From the cell containing the given text, extract its center point as [x, y] coordinate. 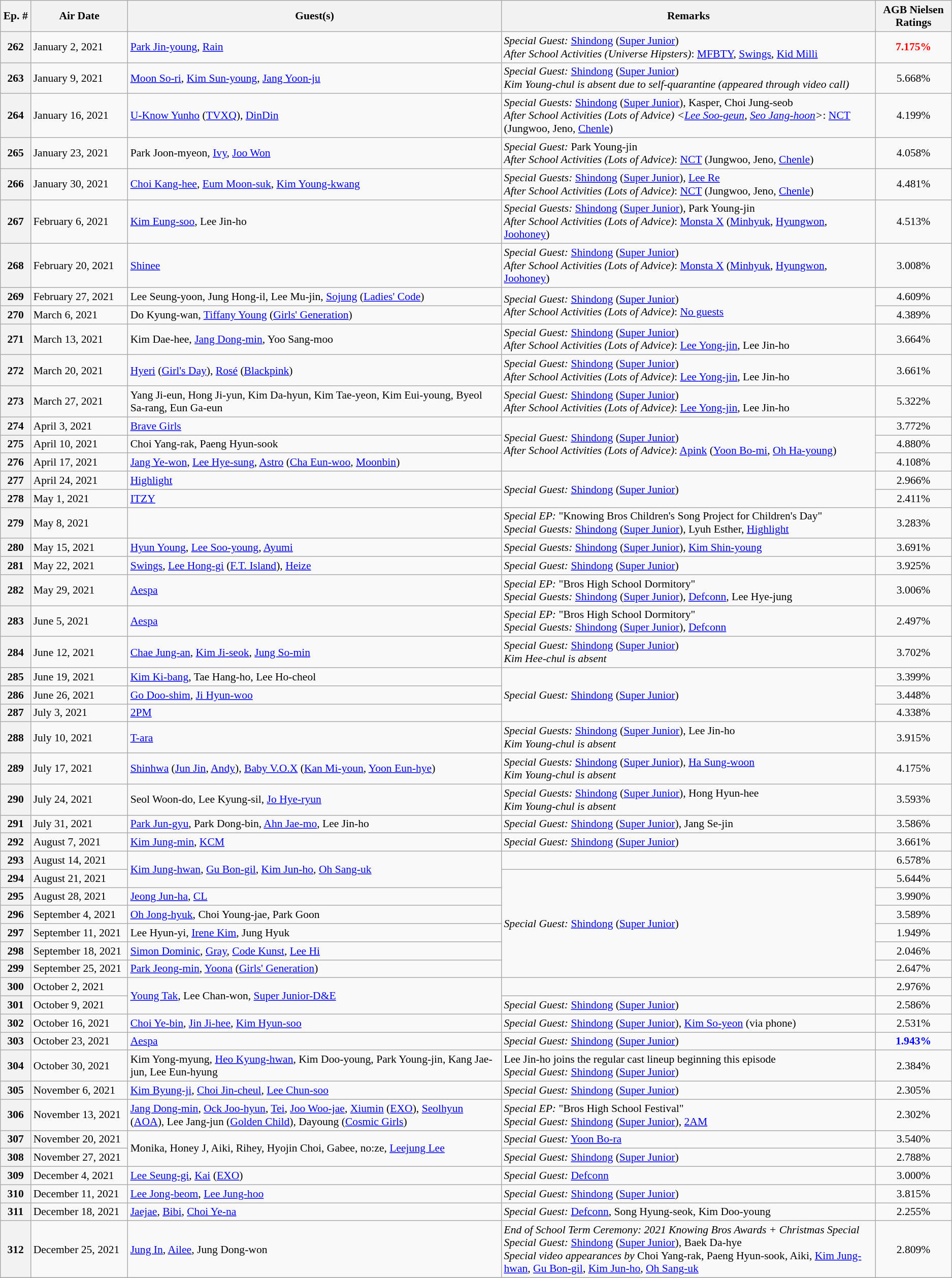
273 [16, 401]
311 [16, 1212]
2.255% [913, 1212]
4.609% [913, 297]
Oh Jong-hyuk, Choi Young-jae, Park Goon [315, 915]
May 29, 2021 [79, 590]
2.411% [913, 499]
4.108% [913, 463]
279 [16, 523]
Swings, Lee Hong-gi (F.T. Island), Heize [315, 566]
Park Jun-gyu, Park Dong-bin, Ahn Jae-mo, Lee Jin-ho [315, 824]
December 18, 2021 [79, 1212]
July 17, 2021 [79, 769]
2.046% [913, 951]
November 20, 2021 [79, 1139]
Choi Kang-hee, Eum Moon-suk, Kim Young-kwang [315, 184]
4.199% [913, 116]
3.664% [913, 339]
2.976% [913, 987]
307 [16, 1139]
November 27, 2021 [79, 1158]
Jang Dong-min, Ock Joo-hyun, Tei, Joo Woo-jae, Xiumin (EXO), Seolhyun (AOA), Lee Jang-jun (Golden Child), Dayoung (Cosmic Girls) [315, 1115]
October 9, 2021 [79, 1005]
Jaejae, Bibi, Choi Ye-na [315, 1212]
Choi Yang-rak, Paeng Hyun-sook [315, 444]
Park Jeong-min, Yoona (Girls' Generation) [315, 969]
August 14, 2021 [79, 861]
3.990% [913, 897]
Special Guest: Shindong (Super Junior), Kim So-yeon (via phone) [688, 1023]
297 [16, 933]
November 13, 2021 [79, 1115]
Special Guest: Defconn [688, 1176]
July 24, 2021 [79, 799]
2PM [315, 713]
305 [16, 1091]
265 [16, 153]
3.283% [913, 523]
August 28, 2021 [79, 897]
Special Guest: Shindong (Super Junior)Kim Hee-chul is absent [688, 652]
Jung In, Ailee, Jung Dong-won [315, 1250]
Shinee [315, 266]
September 4, 2021 [79, 915]
July 3, 2021 [79, 713]
August 21, 2021 [79, 878]
4.880% [913, 444]
Special Guests: Shindong (Super Junior), Park Young-jinAfter School Activities (Lots of Advice): Monsta X (Minhyuk, Hyungwon, Joohoney) [688, 221]
Kim Ki-bang, Tae Hang-ho, Lee Ho-cheol [315, 677]
3.589% [913, 915]
Go Doo-shim, Ji Hyun-woo [315, 695]
277 [16, 480]
285 [16, 677]
291 [16, 824]
Air Date [79, 16]
284 [16, 652]
296 [16, 915]
Park Joon-myeon, Ivy, Joo Won [315, 153]
301 [16, 1005]
5.322% [913, 401]
308 [16, 1158]
283 [16, 621]
Special Guest: Defconn, Song Hyung-seok, Kim Doo-young [688, 1212]
April 17, 2021 [79, 463]
2.302% [913, 1115]
AGB Nielsen Ratings [913, 16]
Lee Hyun-yi, Irene Kim, Jung Hyuk [315, 933]
June 12, 2021 [79, 652]
263 [16, 78]
Jeong Jun-ha, CL [315, 897]
280 [16, 548]
304 [16, 1066]
289 [16, 769]
270 [16, 315]
269 [16, 297]
Remarks [688, 16]
Ep. # [16, 16]
Hyun Young, Lee Soo-young, Ayumi [315, 548]
September 18, 2021 [79, 951]
July 31, 2021 [79, 824]
June 26, 2021 [79, 695]
Yang Ji-eun, Hong Ji-yun, Kim Da-hyun, Kim Tae-yeon, Kim Eui-young, Byeol Sa-rang, Eun Ga-eun [315, 401]
Special Guest: Shindong (Super Junior), Jang Se-jin [688, 824]
October 30, 2021 [79, 1066]
Park Jin-young, Rain [315, 47]
3.006% [913, 590]
281 [16, 566]
Kim Yong-myung, Heo Kyung-hwan, Kim Doo-young, Park Young-jin, Kang Jae-jun, Lee Eun-hyung [315, 1066]
294 [16, 878]
Kim Byung-ji, Choi Jin-cheul, Lee Chun-soo [315, 1091]
Kim Eung-soo, Lee Jin-ho [315, 221]
March 27, 2021 [79, 401]
4.389% [913, 315]
312 [16, 1250]
February 27, 2021 [79, 297]
3.593% [913, 799]
U-Know Yunho (TVXQ), DinDin [315, 116]
Choi Ye-bin, Jin Ji-hee, Kim Hyun-soo [315, 1023]
310 [16, 1194]
268 [16, 266]
Kim Jung-min, KCM [315, 842]
3.691% [913, 548]
6.578% [913, 861]
2.966% [913, 480]
December 11, 2021 [79, 1194]
Shinhwa (Jun Jin, Andy), Baby V.O.X (Kan Mi-youn, Yoon Eun-hye) [315, 769]
Special Guests: Shindong (Super Junior), Hong Hyun-heeKim Young-chul is absent [688, 799]
October 23, 2021 [79, 1041]
Chae Jung-an, Kim Ji-seok, Jung So-min [315, 652]
Special Guests: Shindong (Super Junior), Ha Sung-woonKim Young-chul is absent [688, 769]
June 5, 2021 [79, 621]
2.788% [913, 1158]
Do Kyung-wan, Tiffany Young (Girls' Generation) [315, 315]
Monika, Honey J, Aiki, Rihey, Hyojin Choi, Gabee, no:ze, Leejung Lee [315, 1149]
295 [16, 897]
1.943% [913, 1041]
275 [16, 444]
November 6, 2021 [79, 1091]
2.647% [913, 969]
April 3, 2021 [79, 426]
December 4, 2021 [79, 1176]
4.513% [913, 221]
October 16, 2021 [79, 1023]
3.000% [913, 1176]
March 6, 2021 [79, 315]
2.384% [913, 1066]
ITZY [315, 499]
266 [16, 184]
288 [16, 737]
Guest(s) [315, 16]
April 10, 2021 [79, 444]
4.338% [913, 713]
Kim Dae-hee, Jang Dong-min, Yoo Sang-moo [315, 339]
September 25, 2021 [79, 969]
February 20, 2021 [79, 266]
290 [16, 799]
March 20, 2021 [79, 371]
Special Guests: Shindong (Super Junior), Lee Jin-hoKim Young-chul is absent [688, 737]
2.497% [913, 621]
3.008% [913, 266]
282 [16, 590]
July 10, 2021 [79, 737]
274 [16, 426]
272 [16, 371]
Special Guest: Shindong (Super Junior)After School Activities (Lots of Advice): Apink (Yoon Bo-mi, Oh Ha-young) [688, 444]
Lee Jong-beom, Lee Jung-hoo [315, 1194]
286 [16, 695]
Special Guest: Park Young-jinAfter School Activities (Lots of Advice): NCT (Jungwoo, Jeno, Chenle) [688, 153]
Young Tak, Lee Chan-won, Super Junior-D&E [315, 996]
Hyeri (Girl's Day), Rosé (Blackpink) [315, 371]
262 [16, 47]
Special Guest: Yoon Bo-ra [688, 1139]
287 [16, 713]
January 16, 2021 [79, 116]
Special EP: "Bros High School Dormitory"Special Guests: Shindong (Super Junior), Defconn, Lee Hye-jung [688, 590]
306 [16, 1115]
4.058% [913, 153]
Special EP: "Bros High School Dormitory"Special Guests: Shindong (Super Junior), Defconn [688, 621]
T-ara [315, 737]
267 [16, 221]
299 [16, 969]
276 [16, 463]
292 [16, 842]
2.531% [913, 1023]
Special Guests: Shindong (Super Junior), Kim Shin-young [688, 548]
302 [16, 1023]
1.949% [913, 933]
Moon So-ri, Kim Sun-young, Jang Yoon-ju [315, 78]
5.668% [913, 78]
Jang Ye-won, Lee Hye-sung, Astro (Cha Eun-woo, Moonbin) [315, 463]
Simon Dominic, Gray, Code Kunst, Lee Hi [315, 951]
October 2, 2021 [79, 987]
Brave Girls [315, 426]
Special Guest: Shindong (Super Junior)Kim Young-chul is absent due to self-quarantine (appeared through video call) [688, 78]
298 [16, 951]
April 24, 2021 [79, 480]
2.305% [913, 1091]
September 11, 2021 [79, 933]
3.448% [913, 695]
3.702% [913, 652]
3.815% [913, 1194]
Special Guest: Shindong (Super Junior)After School Activities (Universe Hipsters): MFBTY, Swings, Kid Milli [688, 47]
March 13, 2021 [79, 339]
January 2, 2021 [79, 47]
May 8, 2021 [79, 523]
August 7, 2021 [79, 842]
June 19, 2021 [79, 677]
264 [16, 116]
February 6, 2021 [79, 221]
Lee Seung-gi, Kai (EXO) [315, 1176]
3.586% [913, 824]
Highlight [315, 480]
4.175% [913, 769]
Kim Jung-hwan, Gu Bon-gil, Kim Jun-ho, Oh Sang-uk [315, 869]
300 [16, 987]
Special Guests: Shindong (Super Junior), Lee ReAfter School Activities (Lots of Advice): NCT (Jungwoo, Jeno, Chenle) [688, 184]
January 23, 2021 [79, 153]
Seol Woon-do, Lee Kyung-sil, Jo Hye-ryun [315, 799]
Lee Seung-yoon, Jung Hong-il, Lee Mu-jin, Sojung (Ladies' Code) [315, 297]
293 [16, 861]
303 [16, 1041]
Lee Jin-ho joins the regular cast lineup beginning this episodeSpecial Guest: Shindong (Super Junior) [688, 1066]
3.540% [913, 1139]
May 22, 2021 [79, 566]
3.399% [913, 677]
January 9, 2021 [79, 78]
5.644% [913, 878]
4.481% [913, 184]
3.772% [913, 426]
Special EP: "Knowing Bros Children's Song Project for Children's Day"Special Guests: Shindong (Super Junior), Lyuh Esther, Highlight [688, 523]
278 [16, 499]
May 1, 2021 [79, 499]
May 15, 2021 [79, 548]
Special EP: "Bros High School Festival"Special Guest: Shindong (Super Junior), 2AM [688, 1115]
309 [16, 1176]
2.809% [913, 1250]
January 30, 2021 [79, 184]
Special Guest: Shindong (Super Junior)After School Activities (Lots of Advice): No guests [688, 306]
3.915% [913, 737]
7.175% [913, 47]
Special Guest: Shindong (Super Junior)After School Activities (Lots of Advice): Monsta X (Minhyuk, Hyungwon, Joohoney) [688, 266]
December 25, 2021 [79, 1250]
3.925% [913, 566]
2.586% [913, 1005]
271 [16, 339]
